Scan for the cell matching the given text and deliver its [x, y] coordinate at center. 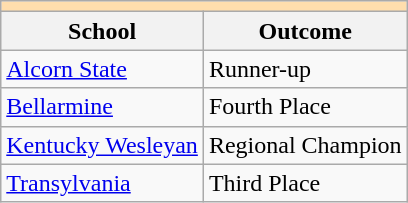
Transylvania [102, 183]
Regional Champion [305, 145]
Third Place [305, 183]
Outcome [305, 31]
Alcorn State [102, 69]
Kentucky Wesleyan [102, 145]
School [102, 31]
Bellarmine [102, 107]
Runner-up [305, 69]
Fourth Place [305, 107]
